Identify which cell holds the provided text, then report its (x, y) central coordinate. 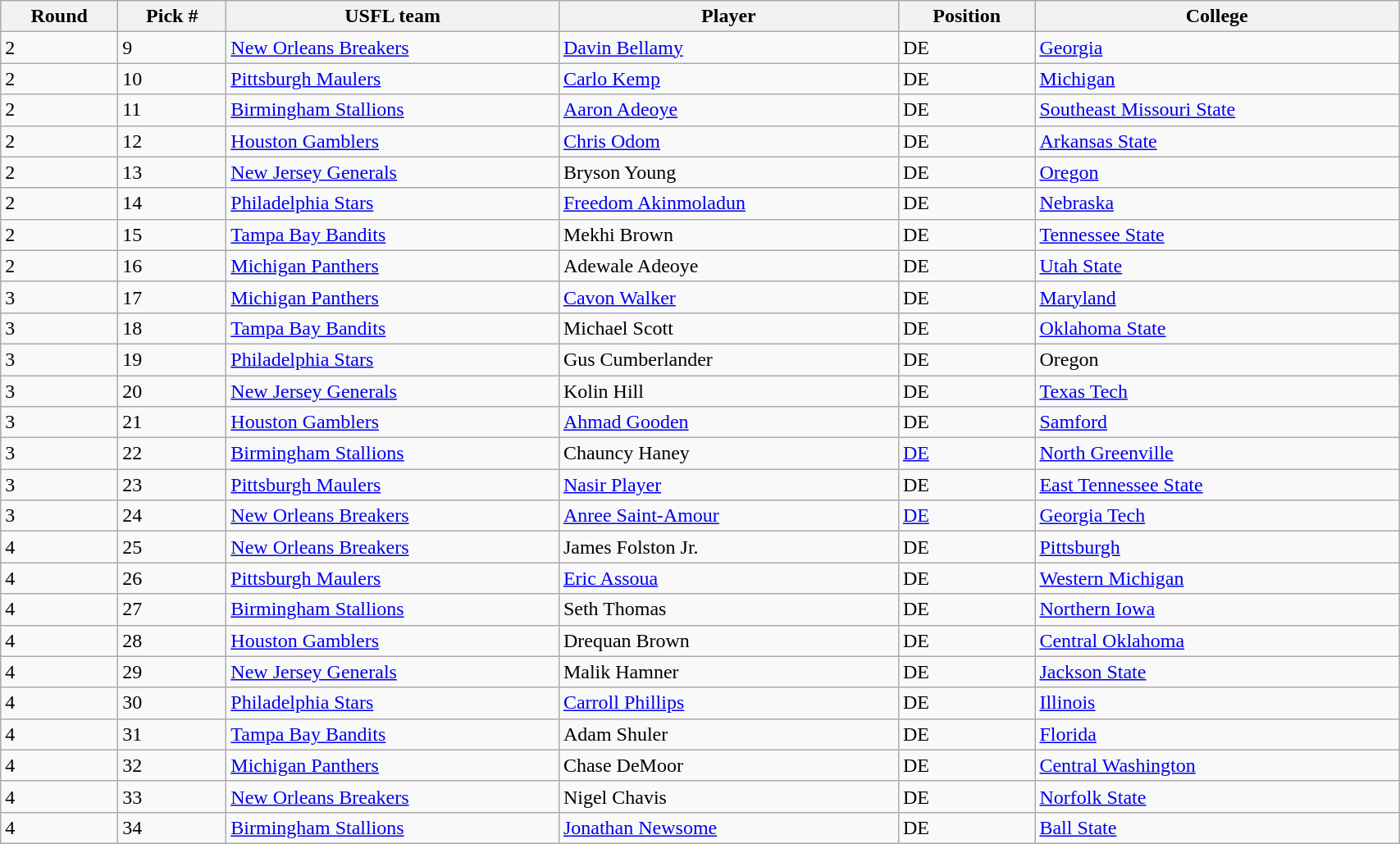
25 (172, 547)
USFL team (393, 16)
Ahmad Gooden (728, 422)
Adam Shuler (728, 734)
18 (172, 328)
28 (172, 641)
23 (172, 485)
Adewale Adeoye (728, 266)
Cavon Walker (728, 297)
13 (172, 172)
19 (172, 359)
Pittsburgh (1217, 547)
Utah State (1217, 266)
Oklahoma State (1217, 328)
Michigan (1217, 79)
31 (172, 734)
Anree Saint-Amour (728, 516)
Samford (1217, 422)
Northern Iowa (1217, 609)
12 (172, 141)
Michael Scott (728, 328)
34 (172, 828)
Freedom Akinmoladun (728, 203)
Southeast Missouri State (1217, 110)
Nigel Chavis (728, 796)
Texas Tech (1217, 391)
Norfolk State (1217, 796)
Mekhi Brown (728, 235)
Kolin Hill (728, 391)
15 (172, 235)
Seth Thomas (728, 609)
Drequan Brown (728, 641)
Carroll Phillips (728, 703)
Western Michigan (1217, 578)
Carlo Kemp (728, 79)
Gus Cumberlander (728, 359)
Illinois (1217, 703)
Bryson Young (728, 172)
East Tennessee State (1217, 485)
Ball State (1217, 828)
James Folston Jr. (728, 547)
9 (172, 48)
16 (172, 266)
Tennessee State (1217, 235)
Jackson State (1217, 672)
North Greenville (1217, 454)
College (1217, 16)
Malik Hamner (728, 672)
Davin Bellamy (728, 48)
11 (172, 110)
32 (172, 765)
Round (59, 16)
Player (728, 16)
Chauncy Haney (728, 454)
Nebraska (1217, 203)
14 (172, 203)
Aaron Adeoye (728, 110)
Georgia Tech (1217, 516)
22 (172, 454)
Eric Assoua (728, 578)
Chase DeMoor (728, 765)
29 (172, 672)
Chris Odom (728, 141)
Maryland (1217, 297)
Central Oklahoma (1217, 641)
24 (172, 516)
21 (172, 422)
Nasir Player (728, 485)
Florida (1217, 734)
Central Washington (1217, 765)
Jonathan Newsome (728, 828)
10 (172, 79)
Georgia (1217, 48)
Pick # (172, 16)
Arkansas State (1217, 141)
27 (172, 609)
26 (172, 578)
33 (172, 796)
30 (172, 703)
Position (966, 16)
20 (172, 391)
17 (172, 297)
